Provide the [x, y] coordinate of the cell's center where the given text is located.  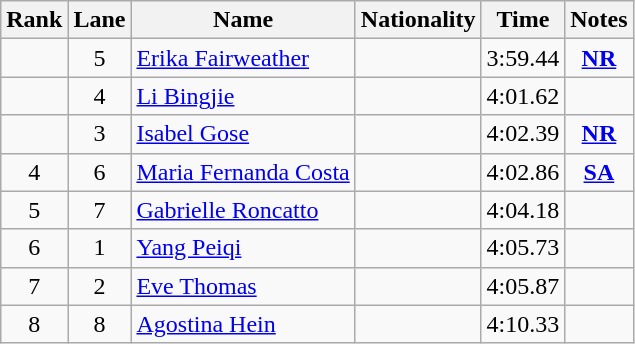
SA [599, 172]
4:04.18 [523, 210]
2 [100, 286]
4:05.87 [523, 286]
Agostina Hein [243, 324]
4:02.39 [523, 134]
Name [243, 20]
4:05.73 [523, 248]
Yang Peiqi [243, 248]
Erika Fairweather [243, 58]
Eve Thomas [243, 286]
Maria Fernanda Costa [243, 172]
Gabrielle Roncatto [243, 210]
1 [100, 248]
3 [100, 134]
Lane [100, 20]
Nationality [418, 20]
4:02.86 [523, 172]
Rank [34, 20]
Notes [599, 20]
Isabel Gose [243, 134]
3:59.44 [523, 58]
Time [523, 20]
4:01.62 [523, 96]
Li Bingjie [243, 96]
4:10.33 [523, 324]
